Identify which cell holds the provided text, then report its (X, Y) central coordinate. 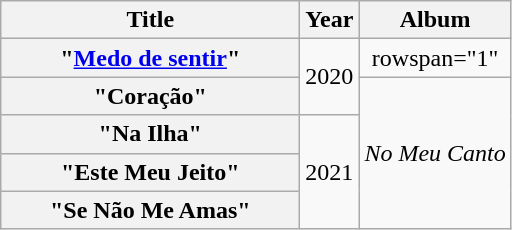
"Este Meu Jeito" (150, 172)
"Medo de sentir" (150, 58)
"Se Não Me Amas" (150, 210)
Title (150, 20)
rowspan="1" (435, 58)
2021 (330, 172)
Year (330, 20)
No Meu Canto (435, 153)
"Coração" (150, 96)
"Na Ilha" (150, 134)
Album (435, 20)
2020 (330, 77)
